Output the [X, Y] coordinate of the center of the cell containing the given text.  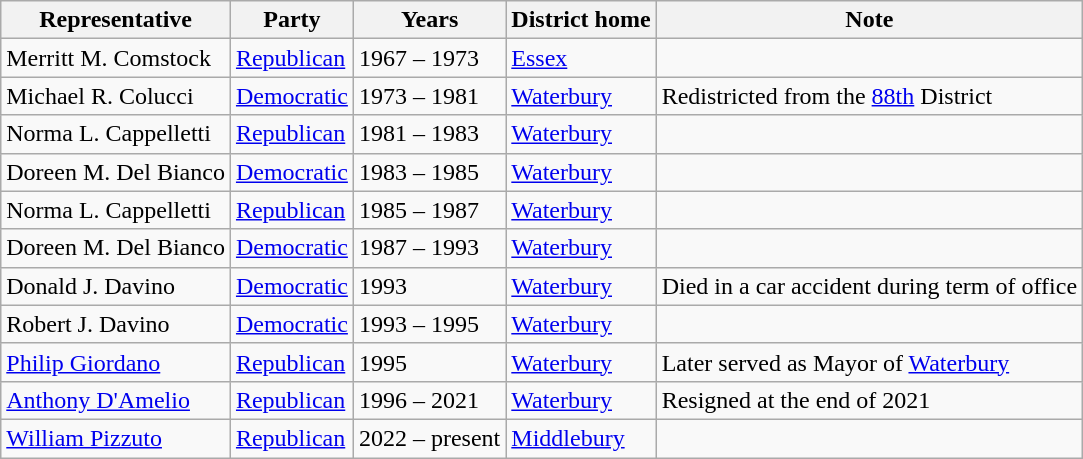
Years [429, 20]
1981 – 1983 [429, 134]
Resigned at the end of 2021 [869, 400]
Representative [116, 20]
Michael R. Colucci [116, 96]
Died in a car accident during term of office [869, 286]
William Pizzuto [116, 438]
Donald J. Davino [116, 286]
Philip Giordano [116, 362]
Essex [581, 58]
1973 – 1981 [429, 96]
1993 – 1995 [429, 324]
1996 – 2021 [429, 400]
Anthony D'Amelio [116, 400]
1993 [429, 286]
2022 – present [429, 438]
1983 – 1985 [429, 172]
District home [581, 20]
Later served as Mayor of Waterbury [869, 362]
Redistricted from the 88th District [869, 96]
1967 – 1973 [429, 58]
Merritt M. Comstock [116, 58]
Party [292, 20]
Robert J. Davino [116, 324]
Middlebury [581, 438]
1985 – 1987 [429, 210]
Note [869, 20]
1987 – 1993 [429, 248]
1995 [429, 362]
